Capture the cell that displays the provided text and extract its (X, Y) central coordinate. 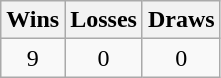
Wins (33, 20)
Draws (181, 20)
9 (33, 58)
Losses (104, 20)
